Capture the cell that displays the provided text and extract its [x, y] central coordinate. 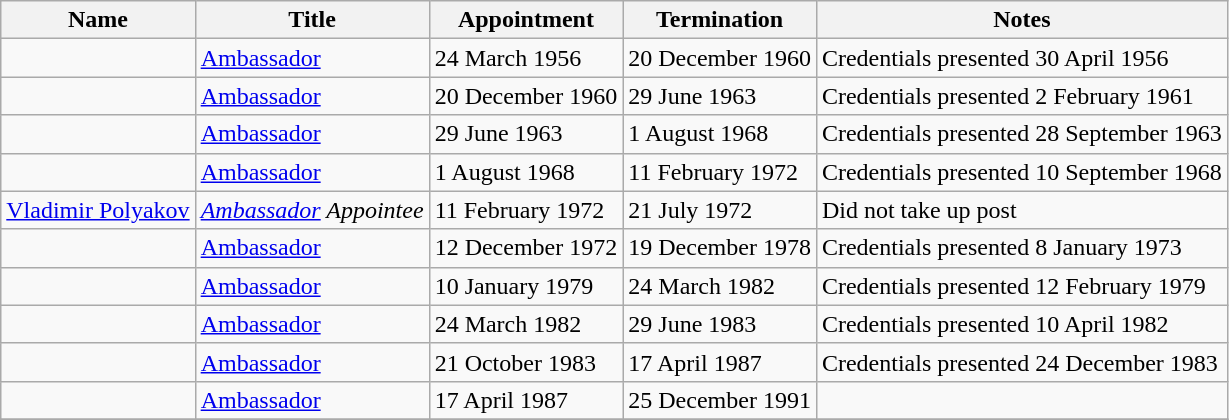
Credentials presented 24 December 1983 [1022, 362]
12 December 1972 [526, 248]
21 October 1983 [526, 362]
Credentials presented 10 April 1982 [1022, 324]
Credentials presented 12 February 1979 [1022, 286]
Credentials presented 10 September 1968 [1022, 172]
Credentials presented 2 February 1961 [1022, 96]
29 June 1983 [720, 324]
19 December 1978 [720, 248]
Ambassador Appointee [312, 210]
21 July 1972 [720, 210]
10 January 1979 [526, 286]
24 March 1956 [526, 58]
25 December 1991 [720, 400]
Vladimir Polyakov [98, 210]
Termination [720, 20]
Appointment [526, 20]
Did not take up post [1022, 210]
Credentials presented 8 January 1973 [1022, 248]
Credentials presented 30 April 1956 [1022, 58]
Notes [1022, 20]
Title [312, 20]
Credentials presented 28 September 1963 [1022, 134]
Name [98, 20]
